Locate the cell with the specified text and output its [x, y] center coordinate. 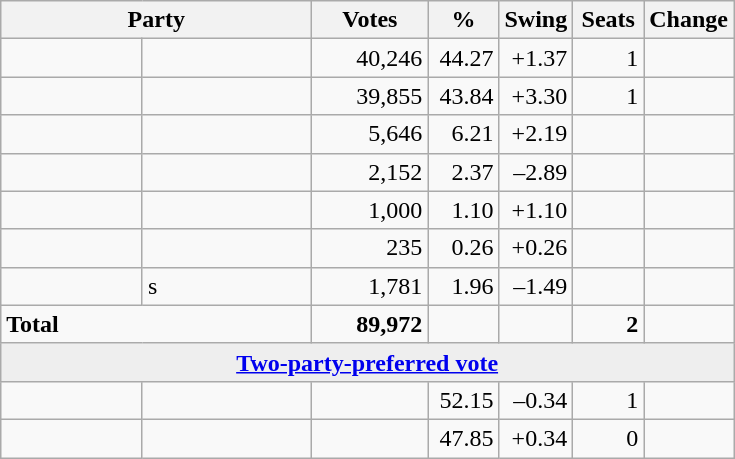
–1.49 [536, 286]
0 [608, 438]
1,781 [370, 286]
s [226, 286]
43.84 [464, 96]
1,000 [370, 210]
–2.89 [536, 172]
Swing [536, 20]
2,152 [370, 172]
+0.34 [536, 438]
+1.10 [536, 210]
Total [156, 324]
+1.37 [536, 58]
44.27 [464, 58]
39,855 [370, 96]
89,972 [370, 324]
% [464, 20]
Two-party-preferred vote [368, 362]
Change [689, 20]
–0.34 [536, 400]
1.10 [464, 210]
+3.30 [536, 96]
+0.26 [536, 248]
0.26 [464, 248]
47.85 [464, 438]
Votes [370, 20]
6.21 [464, 134]
52.15 [464, 400]
Seats [608, 20]
5,646 [370, 134]
Party [156, 20]
2.37 [464, 172]
1.96 [464, 286]
235 [370, 248]
+2.19 [536, 134]
2 [608, 324]
40,246 [370, 58]
